From the cell containing the given text, extract its center point as [X, Y] coordinate. 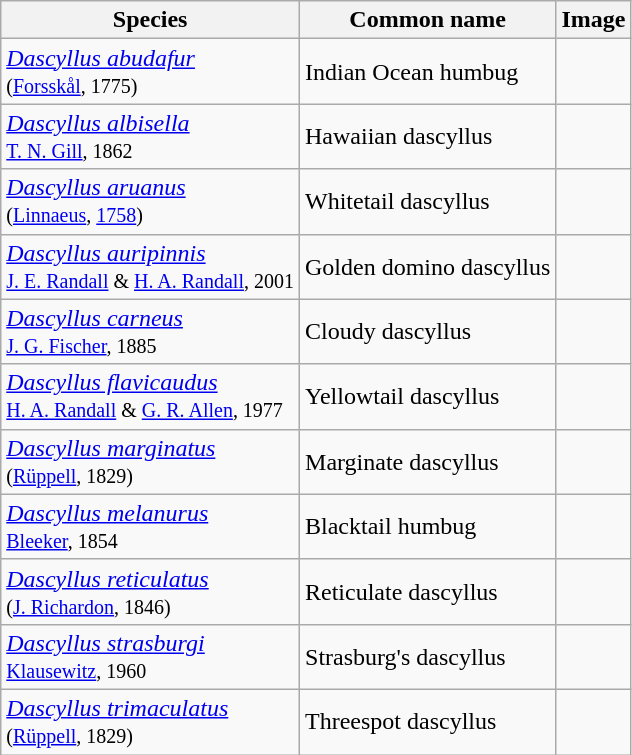
Dascyllus melanurusBleeker, 1854 [150, 526]
Dascyllus strasburgiKlausewitz, 1960 [150, 656]
Reticulate dascyllus [428, 592]
Whitetail dascyllus [428, 202]
Dascyllus marginatus(Rüppell, 1829) [150, 462]
Dascyllus auripinnisJ. E. Randall & H. A. Randall, 2001 [150, 266]
Golden domino dascyllus [428, 266]
Dascyllus flavicaudusH. A. Randall & G. R. Allen, 1977 [150, 396]
Yellowtail dascyllus [428, 396]
Hawaiian dascyllus [428, 136]
Indian Ocean humbug [428, 72]
Dascyllus carneusJ. G. Fischer, 1885 [150, 332]
Threespot dascyllus [428, 722]
Blacktail humbug [428, 526]
Dascyllus trimaculatus(Rüppell, 1829) [150, 722]
Cloudy dascyllus [428, 332]
Image [594, 20]
Dascyllus reticulatus(J. Richardon, 1846) [150, 592]
Dascyllus aruanus(Linnaeus, 1758) [150, 202]
Strasburg's dascyllus [428, 656]
Common name [428, 20]
Dascyllus albisellaT. N. Gill, 1862 [150, 136]
Species [150, 20]
Dascyllus abudafur(Forsskål, 1775) [150, 72]
Marginate dascyllus [428, 462]
